From the cell containing the given text, extract its center point as [x, y] coordinate. 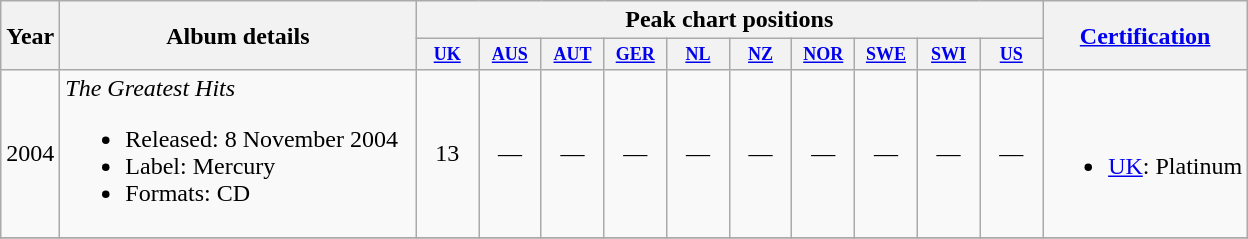
NZ [760, 54]
SWE [886, 54]
SWI [948, 54]
Certification [1146, 36]
The Greatest HitsReleased: 8 November 2004Label: MercuryFormats: CD [238, 154]
Album details [238, 36]
AUS [510, 54]
2004 [30, 154]
GER [636, 54]
Year [30, 36]
Peak chart positions [730, 20]
UK: Platinum [1146, 154]
13 [448, 154]
NL [698, 54]
UK [448, 54]
US [1012, 54]
AUT [572, 54]
NOR [824, 54]
